Return (x, y) of the center of cell containing provided text 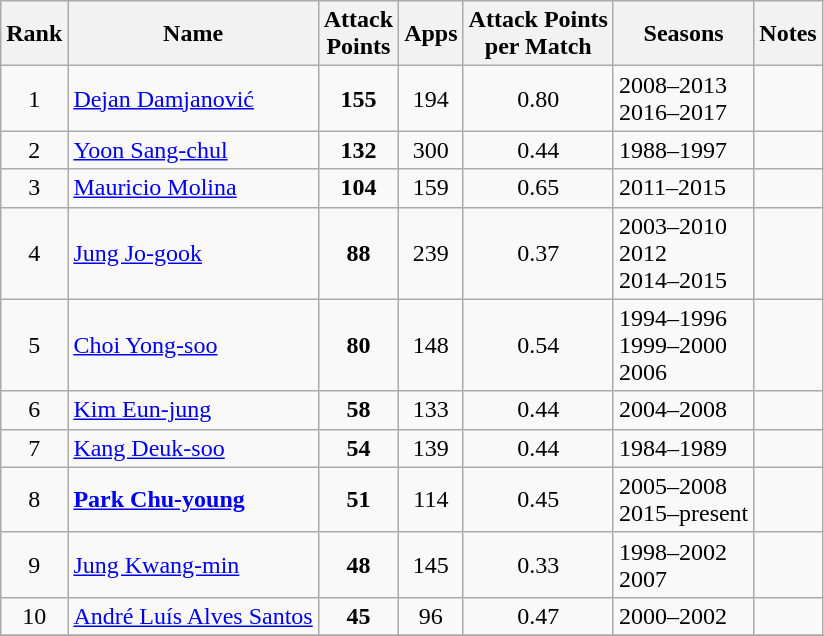
Name (193, 34)
2004–2008 (683, 410)
2 (34, 150)
2000–2002 (683, 616)
4 (34, 253)
Choi Yong-soo (193, 345)
Rank (34, 34)
Jung Kwang-min (193, 564)
AttackPoints (358, 34)
Kang Deuk-soo (193, 448)
80 (358, 345)
133 (431, 410)
0.65 (538, 188)
104 (358, 188)
0.33 (538, 564)
Park Chu-young (193, 500)
Yoon Sang-chul (193, 150)
194 (431, 98)
Notes (788, 34)
1984–1989 (683, 448)
139 (431, 448)
5 (34, 345)
Mauricio Molina (193, 188)
2003–201020122014–2015 (683, 253)
239 (431, 253)
0.45 (538, 500)
45 (358, 616)
300 (431, 150)
145 (431, 564)
58 (358, 410)
0.54 (538, 345)
159 (431, 188)
0.37 (538, 253)
1994–19961999–20002006 (683, 345)
6 (34, 410)
1988–1997 (683, 150)
0.47 (538, 616)
1998–20022007 (683, 564)
André Luís Alves Santos (193, 616)
2011–2015 (683, 188)
3 (34, 188)
Jung Jo-gook (193, 253)
132 (358, 150)
1 (34, 98)
Dejan Damjanović (193, 98)
Seasons (683, 34)
Apps (431, 34)
2005–20082015–present (683, 500)
Kim Eun-jung (193, 410)
51 (358, 500)
88 (358, 253)
148 (431, 345)
10 (34, 616)
0.80 (538, 98)
48 (358, 564)
114 (431, 500)
8 (34, 500)
155 (358, 98)
54 (358, 448)
Attack Pointsper Match (538, 34)
96 (431, 616)
9 (34, 564)
7 (34, 448)
2008–20132016–2017 (683, 98)
